Capture the cell that displays the provided text and extract its [x, y] central coordinate. 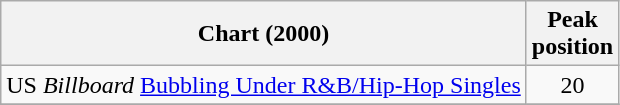
Peakposition [572, 34]
US Billboard Bubbling Under R&B/Hip-Hop Singles [264, 85]
Chart (2000) [264, 34]
20 [572, 85]
